Output the (X, Y) coordinate of the center of the cell containing the given text.  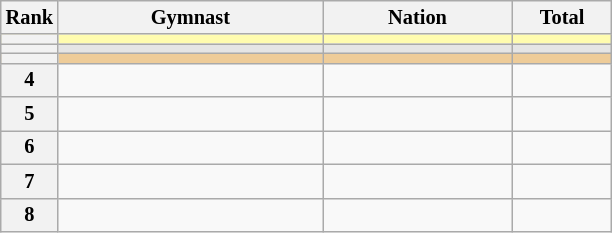
Gymnast (190, 17)
Nation (418, 17)
8 (30, 215)
5 (30, 114)
Rank (30, 17)
7 (30, 181)
6 (30, 147)
4 (30, 80)
Total (562, 17)
